Pinpoint the cell where the given text exists, returning its [x, y] midpoint coordinate. 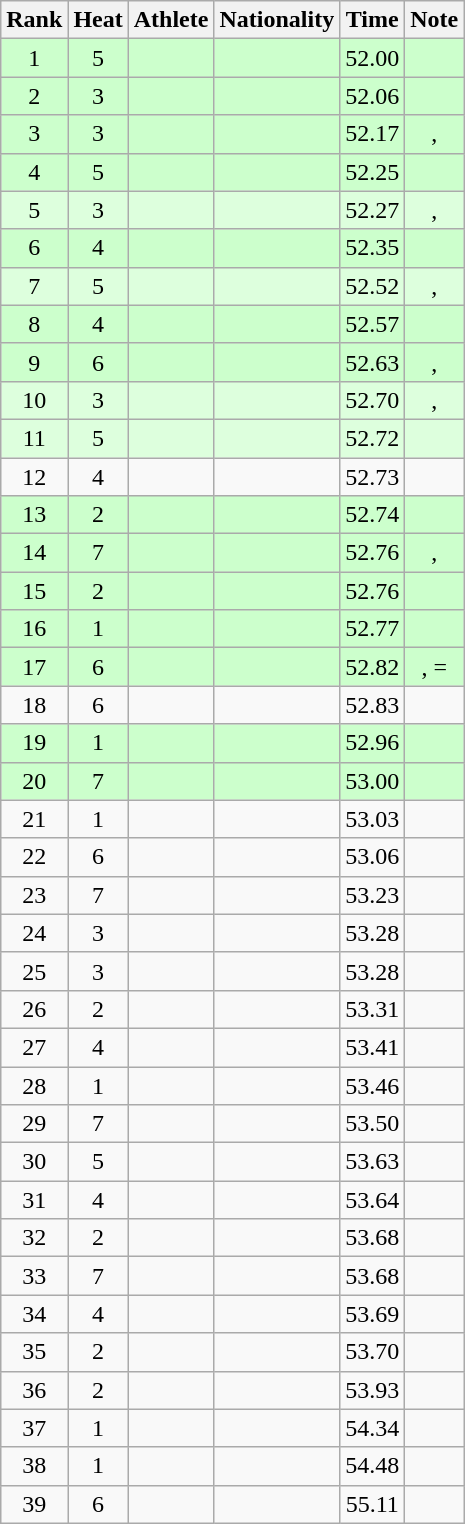
52.25 [372, 172]
52.52 [372, 286]
52.06 [372, 96]
53.69 [372, 1314]
53.00 [372, 781]
18 [34, 705]
52.77 [372, 629]
11 [34, 438]
23 [34, 895]
53.31 [372, 1009]
37 [34, 1428]
53.41 [372, 1047]
22 [34, 857]
31 [34, 1200]
54.34 [372, 1428]
17 [34, 667]
52.82 [372, 667]
9 [34, 362]
53.93 [372, 1390]
16 [34, 629]
24 [34, 933]
Nationality [277, 20]
33 [34, 1276]
13 [34, 515]
54.48 [372, 1466]
Athlete [171, 20]
38 [34, 1466]
52.63 [372, 362]
52.96 [372, 743]
53.06 [372, 857]
30 [34, 1162]
Heat [98, 20]
55.11 [372, 1504]
52.17 [372, 134]
53.03 [372, 819]
52.57 [372, 324]
53.70 [372, 1352]
12 [34, 477]
14 [34, 553]
28 [34, 1085]
52.35 [372, 248]
52.72 [372, 438]
52.83 [372, 705]
52.74 [372, 515]
25 [34, 971]
20 [34, 781]
29 [34, 1124]
10 [34, 400]
Rank [34, 20]
26 [34, 1009]
52.27 [372, 210]
15 [34, 591]
36 [34, 1390]
53.23 [372, 895]
52.73 [372, 477]
52.70 [372, 400]
35 [34, 1352]
52.00 [372, 58]
34 [34, 1314]
53.63 [372, 1162]
Note [434, 20]
32 [34, 1238]
, = [434, 667]
21 [34, 819]
8 [34, 324]
Time [372, 20]
53.64 [372, 1200]
27 [34, 1047]
39 [34, 1504]
53.50 [372, 1124]
53.46 [372, 1085]
19 [34, 743]
